Capture the cell that displays the provided text and extract its (x, y) central coordinate. 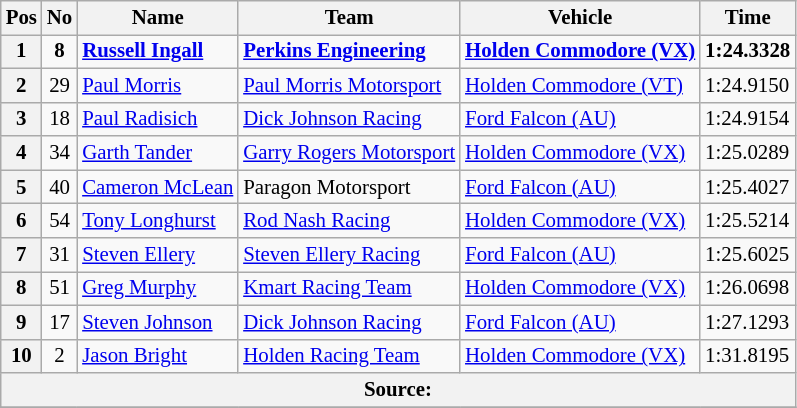
Rod Nash Racing (349, 221)
Paul Radisich (158, 119)
Garth Tander (158, 153)
6 (22, 221)
1:27.1293 (748, 322)
Steven Johnson (158, 322)
Holden Racing Team (349, 356)
18 (60, 119)
No (60, 18)
Kmart Racing Team (349, 288)
40 (60, 187)
29 (60, 85)
Holden Commodore (VT) (580, 85)
1:25.4027 (748, 187)
1 (22, 51)
5 (22, 187)
Paul Morris (158, 85)
7 (22, 255)
Garry Rogers Motorsport (349, 153)
Source: (398, 390)
Paul Morris Motorsport (349, 85)
4 (22, 153)
Steven Ellery Racing (349, 255)
3 (22, 119)
1:24.9150 (748, 85)
Perkins Engineering (349, 51)
Russell Ingall (158, 51)
17 (60, 322)
51 (60, 288)
Time (748, 18)
Paragon Motorsport (349, 187)
54 (60, 221)
10 (22, 356)
1:24.3328 (748, 51)
31 (60, 255)
Steven Ellery (158, 255)
1:24.9154 (748, 119)
Greg Murphy (158, 288)
Team (349, 18)
Jason Bright (158, 356)
1:26.0698 (748, 288)
1:25.0289 (748, 153)
1:25.6025 (748, 255)
Name (158, 18)
Tony Longhurst (158, 221)
1:25.5214 (748, 221)
Pos (22, 18)
Cameron McLean (158, 187)
Vehicle (580, 18)
1:31.8195 (748, 356)
9 (22, 322)
34 (60, 153)
